Search for the cell housing the specified text and yield its [x, y] center coordinate. 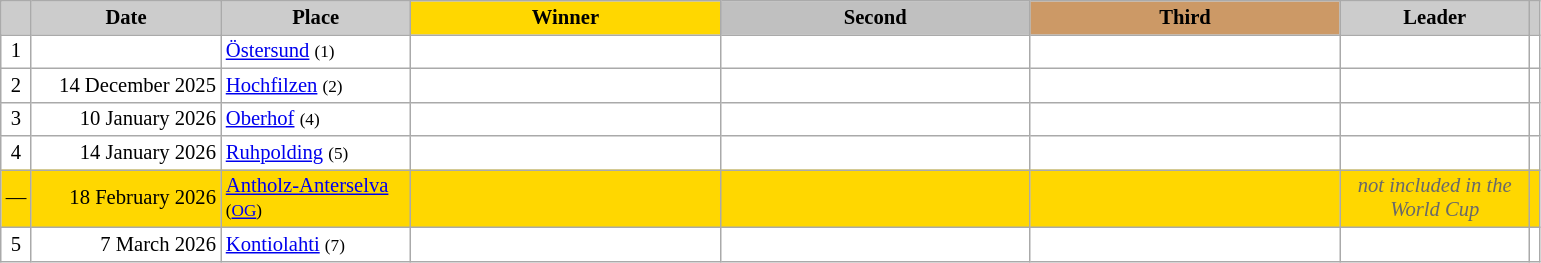
14 January 2026 [126, 153]
Third [1185, 17]
4 [16, 153]
Date [126, 17]
Second [875, 17]
— [16, 198]
Östersund (1) [316, 51]
7 March 2026 [126, 244]
10 January 2026 [126, 119]
2 [16, 85]
Ruhpolding (5) [316, 153]
Antholz-Anterselva (OG) [316, 198]
Place [316, 17]
1 [16, 51]
Oberhof (4) [316, 119]
5 [16, 244]
Kontiolahti (7) [316, 244]
3 [16, 119]
14 December 2025 [126, 85]
Hochfilzen (2) [316, 85]
Leader [1435, 17]
Winner [566, 17]
not included in the World Cup [1435, 198]
18 February 2026 [126, 198]
